Provide the [x, y] coordinate of the cell's center where the given text is located.  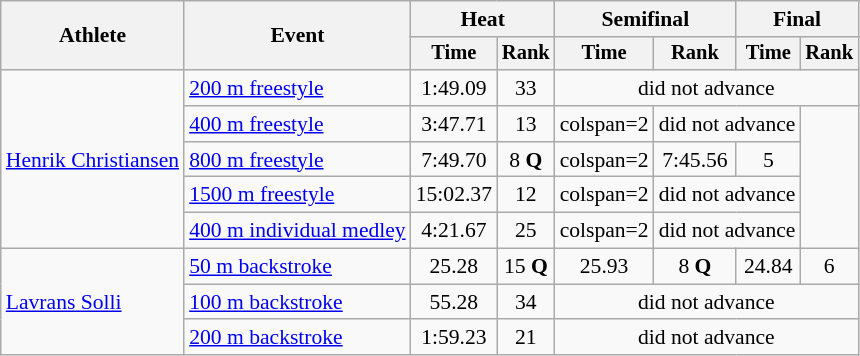
34 [526, 302]
800 m freestyle [298, 160]
400 m individual medley [298, 231]
25.93 [604, 267]
Semifinal [646, 19]
200 m backstroke [298, 338]
33 [526, 88]
7:45.56 [696, 160]
1500 m freestyle [298, 195]
50 m backstroke [298, 267]
21 [526, 338]
15:02.37 [454, 195]
5 [768, 160]
Athlete [92, 36]
Event [298, 36]
25.28 [454, 267]
Lavrans Solli [92, 302]
7:49.70 [454, 160]
Henrik Christiansen [92, 159]
12 [526, 195]
1:49.09 [454, 88]
Heat [483, 19]
3:47.71 [454, 124]
15 Q [526, 267]
200 m freestyle [298, 88]
1:59.23 [454, 338]
24.84 [768, 267]
400 m freestyle [298, 124]
13 [526, 124]
100 m backstroke [298, 302]
6 [829, 267]
4:21.67 [454, 231]
Final [797, 19]
25 [526, 231]
55.28 [454, 302]
